Provide the (X, Y) coordinate of the cell's center where the given text is located.  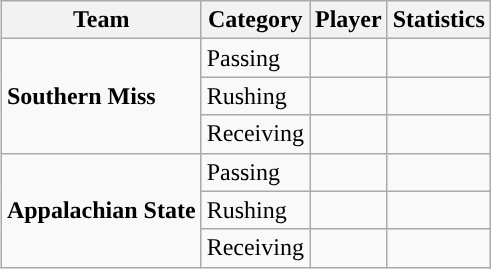
Statistics (438, 20)
Player (349, 20)
Appalachian State (101, 210)
Southern Miss (101, 96)
Team (101, 20)
Category (255, 20)
